Search for the cell housing the specified text and yield its [x, y] center coordinate. 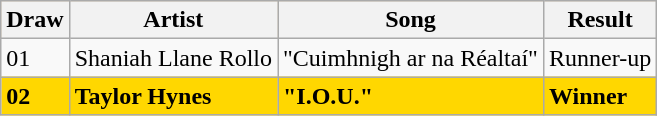
02 [35, 96]
"Cuimhnigh ar na Réaltaí" [411, 58]
Draw [35, 20]
Result [600, 20]
Shaniah Llane Rollo [173, 58]
Song [411, 20]
"I.O.U." [411, 96]
01 [35, 58]
Taylor Hynes [173, 96]
Runner-up [600, 58]
Winner [600, 96]
Artist [173, 20]
